Return the [x, y] coordinate for the center point of the cell that contains the specified text.  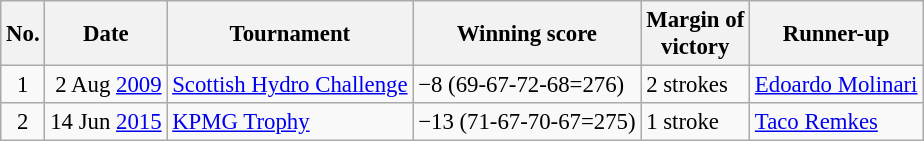
2 [23, 122]
Edoardo Molinari [836, 85]
1 [23, 85]
No. [23, 34]
−13 (71-67-70-67=275) [527, 122]
Margin ofvictory [696, 34]
Taco Remkes [836, 122]
KPMG Trophy [290, 122]
Runner-up [836, 34]
14 Jun 2015 [106, 122]
2 strokes [696, 85]
Scottish Hydro Challenge [290, 85]
Date [106, 34]
Tournament [290, 34]
Winning score [527, 34]
−8 (69-67-72-68=276) [527, 85]
1 stroke [696, 122]
2 Aug 2009 [106, 85]
